Detect which cell encompasses the target text, then output its (X, Y) center coordinate. 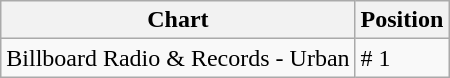
Position (402, 20)
# 1 (402, 58)
Chart (178, 20)
Billboard Radio & Records - Urban (178, 58)
